Provide the (X, Y) coordinate of the cell's center where the given text is located.  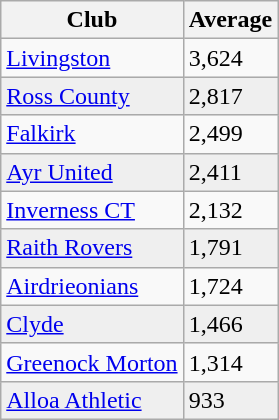
Inverness CT (92, 210)
1,466 (230, 324)
2,132 (230, 210)
Average (230, 20)
Clyde (92, 324)
1,314 (230, 362)
Greenock Morton (92, 362)
Livingston (92, 58)
2,817 (230, 96)
933 (230, 400)
Falkirk (92, 134)
3,624 (230, 58)
2,411 (230, 172)
Alloa Athletic (92, 400)
Ayr United (92, 172)
1,791 (230, 248)
Club (92, 20)
Airdrieonians (92, 286)
2,499 (230, 134)
Ross County (92, 96)
Raith Rovers (92, 248)
1,724 (230, 286)
